Locate the cell with the specified text and output its [X, Y] center coordinate. 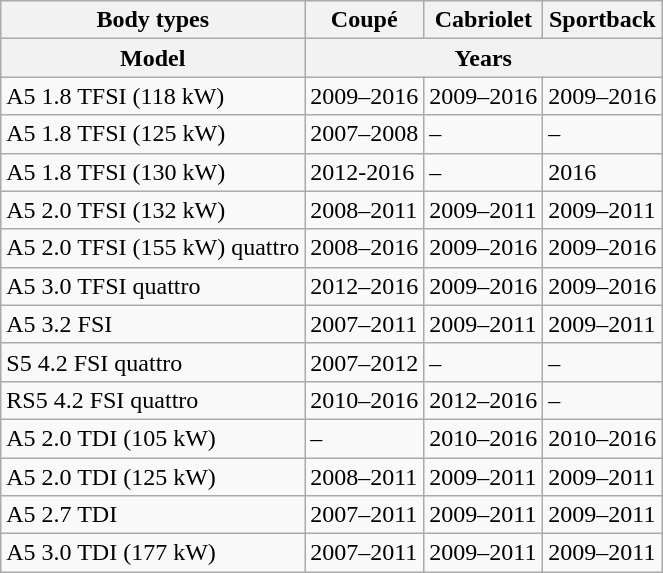
A5 2.0 TDI (105 kW) [153, 438]
Coupé [364, 20]
S5 4.2 FSI quattro [153, 362]
Cabriolet [484, 20]
A5 2.7 TDI [153, 515]
A5 2.0 TFSI (155 kW) quattro [153, 248]
A5 3.0 TFSI quattro [153, 286]
A5 3.2 FSI [153, 324]
A5 2.0 TFSI (132 kW) [153, 210]
RS5 4.2 FSI quattro [153, 400]
2016 [602, 172]
A5 2.0 TDI (125 kW) [153, 477]
Years [484, 58]
2007–2008 [364, 134]
2007–2012 [364, 362]
A5 1.8 TFSI (118 kW) [153, 96]
Model [153, 58]
Sportback [602, 20]
2012-2016 [364, 172]
A5 1.8 TFSI (130 kW) [153, 172]
A5 3.0 TDI (177 kW) [153, 553]
A5 1.8 TFSI (125 kW) [153, 134]
2008–2016 [364, 248]
Body types [153, 20]
